Provide the (x, y) coordinate of the cell's center where the given text is located.  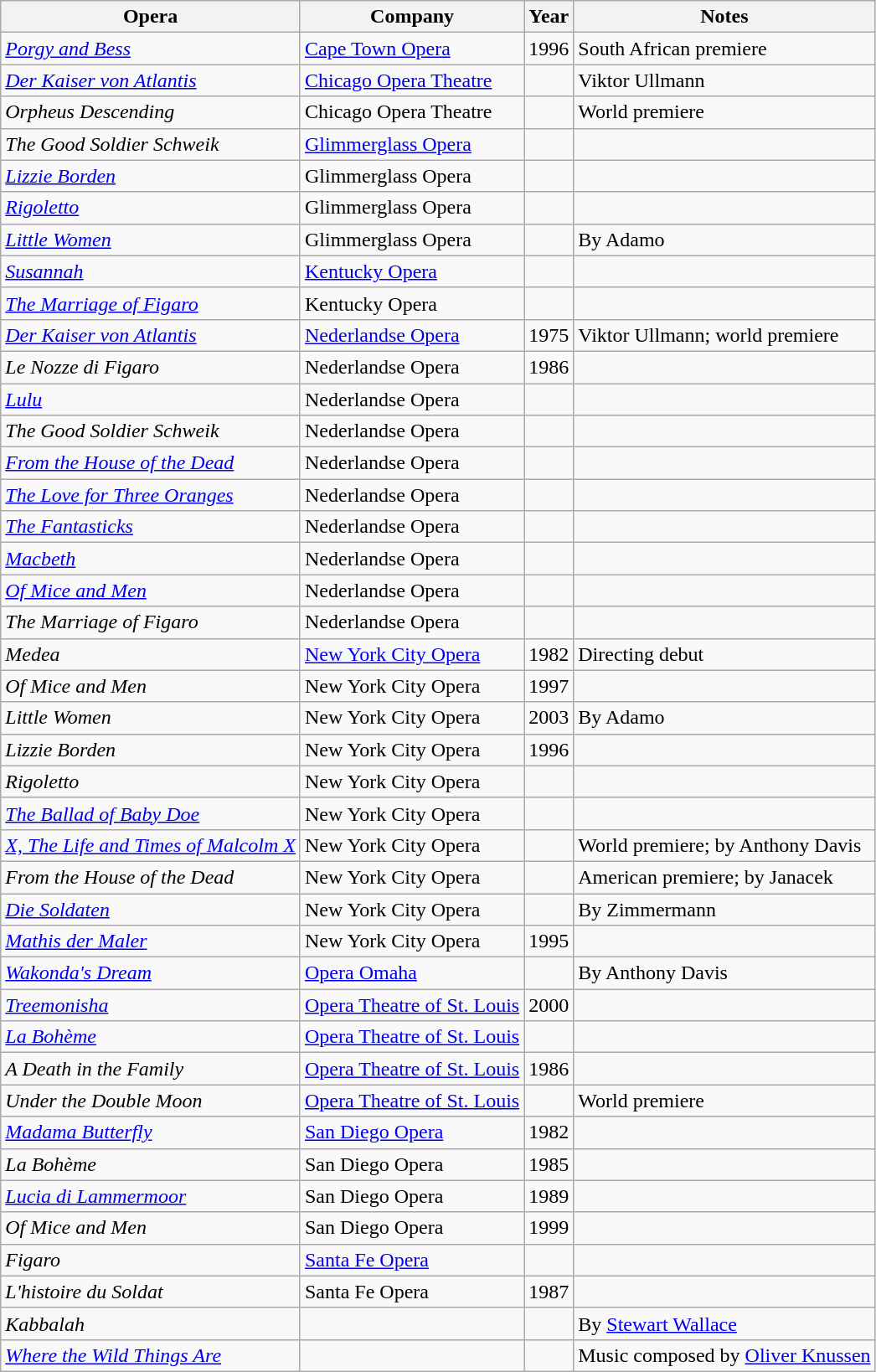
1987 (549, 1292)
Where the Wild Things Are (151, 1355)
Porgy and Bess (151, 49)
Medea (151, 654)
Die Soldaten (151, 909)
Opera Omaha (412, 973)
By Stewart Wallace (724, 1323)
A Death in the Family (151, 1069)
By Anthony Davis (724, 973)
The Fantasticks (151, 527)
2000 (549, 1005)
2003 (549, 718)
Le Nozze di Figaro (151, 367)
Notes (724, 17)
Macbeth (151, 559)
Madama Butterfly (151, 1132)
Kabbalah (151, 1323)
Viktor Ullmann; world premiere (724, 335)
Under the Double Moon (151, 1101)
Lulu (151, 400)
Treemonisha (151, 1005)
1985 (549, 1164)
Lucia di Lammermoor (151, 1196)
Directing debut (724, 654)
Opera (151, 17)
The Ballad of Baby Doe (151, 813)
Company (412, 17)
Music composed by Oliver Knussen (724, 1355)
Figaro (151, 1260)
American premiere; by Janacek (724, 877)
Year (549, 17)
The Love for Three Oranges (151, 495)
1999 (549, 1228)
1975 (549, 335)
By Zimmermann (724, 909)
L'histoire du Soldat (151, 1292)
South African premiere (724, 49)
X, The Life and Times of Malcolm X (151, 845)
Cape Town Opera (412, 49)
Susannah (151, 271)
Wakonda's Dream (151, 973)
Orpheus Descending (151, 112)
1997 (549, 686)
World premiere; by Anthony Davis (724, 845)
Mathis der Maler (151, 941)
Viktor Ullmann (724, 80)
1995 (549, 941)
1989 (549, 1196)
